Return (x, y) of the center of cell containing provided text 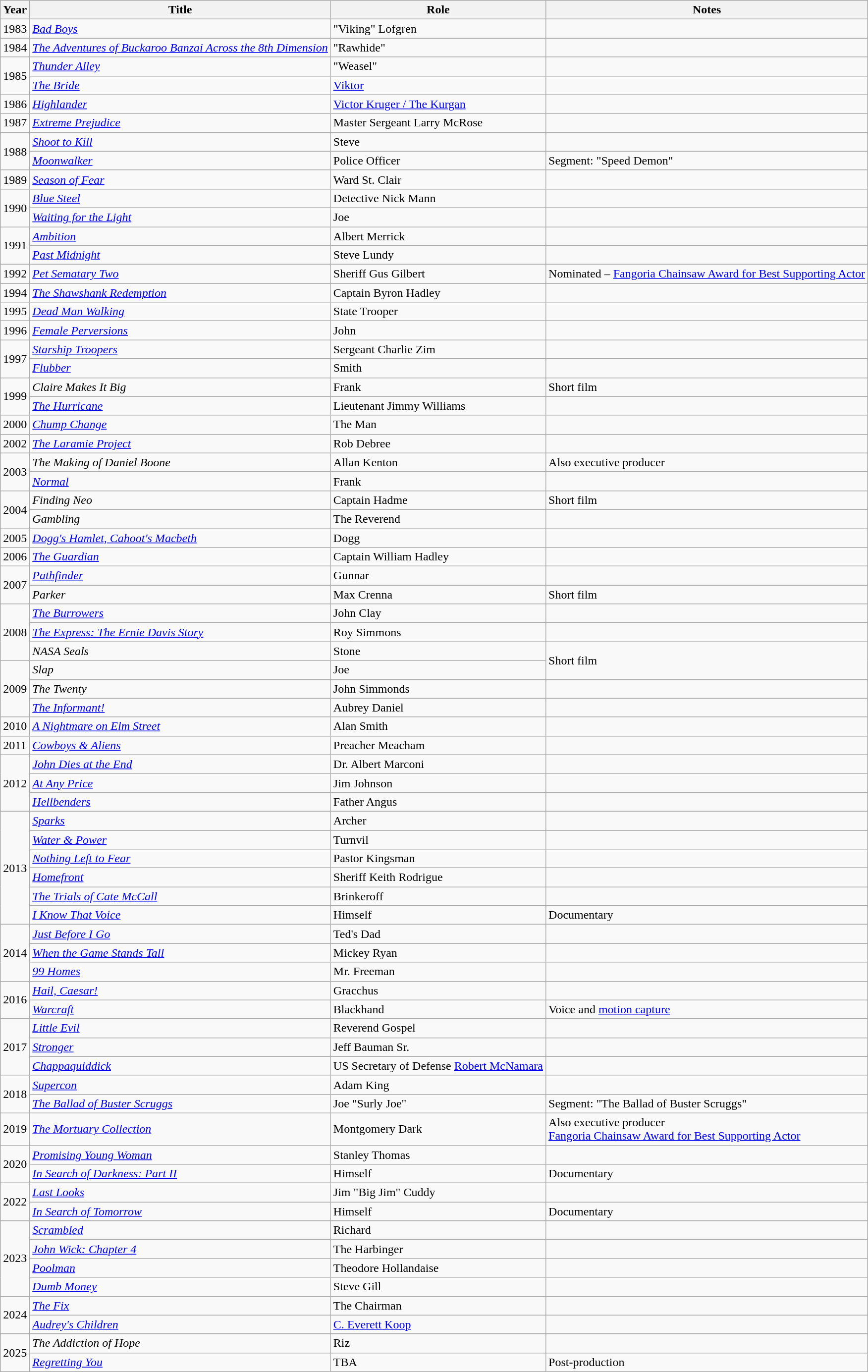
Also executive producerFangoria Chainsaw Award for Best Supporting Actor (707, 1129)
Sheriff Keith Rodrigue (438, 878)
The Bride (180, 85)
Captain Byron Hadley (438, 293)
The Burrowers (180, 613)
Max Crenna (438, 595)
Starship Troopers (180, 349)
The Trials of Cate McCall (180, 896)
Claire Makes It Big (180, 387)
Dogg (438, 538)
1987 (15, 123)
Just Before I Go (180, 934)
1995 (15, 312)
Bad Boys (180, 29)
2025 (15, 1353)
The Fix (180, 1306)
Water & Power (180, 840)
US Secretary of Defense Robert McNamara (438, 1066)
Sparks (180, 821)
The Reverend (438, 519)
Stone (438, 651)
1992 (15, 274)
"Rawhide" (438, 48)
Role (438, 10)
Albert Merrick (438, 236)
Ambition (180, 236)
Dead Man Walking (180, 312)
Allan Kenton (438, 462)
Homefront (180, 878)
Ward St. Clair (438, 179)
The Shawshank Redemption (180, 293)
State Trooper (438, 312)
Hellbenders (180, 802)
The Twenty (180, 689)
1999 (15, 396)
Smith (438, 368)
Lieutenant Jimmy Williams (438, 406)
Richard (438, 1230)
Hail, Caesar! (180, 990)
Reverend Gospel (438, 1028)
Roy Simmons (438, 632)
Pastor Kingsman (438, 859)
Finding Neo (180, 500)
1989 (15, 179)
1983 (15, 29)
Jim Johnson (438, 783)
Archer (438, 821)
Year (15, 10)
In Search of Tomorrow (180, 1211)
John Dies at the End (180, 764)
Also executive producer (707, 462)
2000 (15, 425)
Parker (180, 595)
Warcraft (180, 1009)
Poolman (180, 1268)
The Informant! (180, 708)
Alan Smith (438, 726)
The Hurricane (180, 406)
John (438, 330)
I Know That Voice (180, 915)
2020 (15, 1164)
2014 (15, 953)
Shoot to Kill (180, 142)
Slap (180, 670)
Segment: "Speed Demon" (707, 161)
2019 (15, 1129)
Thunder Alley (180, 66)
Nominated – Fangoria Chainsaw Award for Best Supporting Actor (707, 274)
Cowboys & Aliens (180, 745)
2022 (15, 1202)
The Harbinger (438, 1249)
John Clay (438, 613)
1988 (15, 151)
Stronger (180, 1047)
Pet Sematary Two (180, 274)
The Guardian (180, 557)
The Chairman (438, 1306)
2009 (15, 689)
"Viking" Lofgren (438, 29)
Sergeant Charlie Zim (438, 349)
2016 (15, 1000)
Supercon (180, 1085)
Blackhand (438, 1009)
Extreme Prejudice (180, 123)
2002 (15, 443)
2023 (15, 1259)
Waiting for the Light (180, 217)
Nothing Left to Fear (180, 859)
Aubrey Daniel (438, 708)
Captain Hadme (438, 500)
2003 (15, 472)
Riz (438, 1343)
Captain William Hadley (438, 557)
Season of Fear (180, 179)
Dumb Money (180, 1287)
TBA (438, 1362)
Notes (707, 10)
Moonwalker (180, 161)
2010 (15, 726)
When the Game Stands Tall (180, 953)
Last Looks (180, 1193)
Gambling (180, 519)
Dr. Albert Marconi (438, 764)
2018 (15, 1094)
"Weasel" (438, 66)
Chump Change (180, 425)
Brinkeroff (438, 896)
Promising Young Woman (180, 1155)
Voice and motion capture (707, 1009)
Adam King (438, 1085)
Rob Debree (438, 443)
In Search of Darkness: Part II (180, 1174)
Jim "Big Jim" Cuddy (438, 1193)
Pathfinder (180, 576)
99 Homes (180, 972)
Theodore Hollandaise (438, 1268)
Regretting You (180, 1362)
1986 (15, 104)
Stanley Thomas (438, 1155)
Montgomery Dark (438, 1129)
Normal (180, 481)
Dogg's Hamlet, Cahoot's Macbeth (180, 538)
John Wick: Chapter 4 (180, 1249)
Steve (438, 142)
1984 (15, 48)
1994 (15, 293)
Joe "Surly Joe" (438, 1103)
Segment: "The Ballad of Buster Scruggs" (707, 1103)
2017 (15, 1047)
The Adventures of Buckaroo Banzai Across the 8th Dimension (180, 48)
Scrambled (180, 1230)
Steve Lundy (438, 255)
C. Everett Koop (438, 1324)
2004 (15, 509)
NASA Seals (180, 651)
Steve Gill (438, 1287)
Turnvil (438, 840)
At Any Price (180, 783)
2008 (15, 632)
Chappaquiddick (180, 1066)
Mickey Ryan (438, 953)
Viktor (438, 85)
Highlander (180, 104)
Little Evil (180, 1028)
Gunnar (438, 576)
2006 (15, 557)
The Laramie Project (180, 443)
Sheriff Gus Gilbert (438, 274)
Past Midnight (180, 255)
John Simmonds (438, 689)
Gracchus (438, 990)
Detective Nick Mann (438, 198)
1991 (15, 246)
1997 (15, 359)
The Express: The Ernie Davis Story (180, 632)
Preacher Meacham (438, 745)
2013 (15, 868)
2007 (15, 585)
1985 (15, 76)
Flubber (180, 368)
1990 (15, 208)
2024 (15, 1315)
Title (180, 10)
Female Perversions (180, 330)
Victor Kruger / The Kurgan (438, 104)
A Nightmare on Elm Street (180, 726)
The Ballad of Buster Scruggs (180, 1103)
Post-production (707, 1362)
Blue Steel (180, 198)
2005 (15, 538)
The Making of Daniel Boone (180, 462)
Audrey's Children (180, 1324)
Police Officer (438, 161)
The Mortuary Collection (180, 1129)
Master Sergeant Larry McRose (438, 123)
1996 (15, 330)
The Man (438, 425)
Mr. Freeman (438, 972)
Jeff Bauman Sr. (438, 1047)
Father Angus (438, 802)
The Addiction of Hope (180, 1343)
2011 (15, 745)
2012 (15, 783)
Ted's Dad (438, 934)
